Return the (X, Y) coordinate for the center point of the cell that contains the specified text.  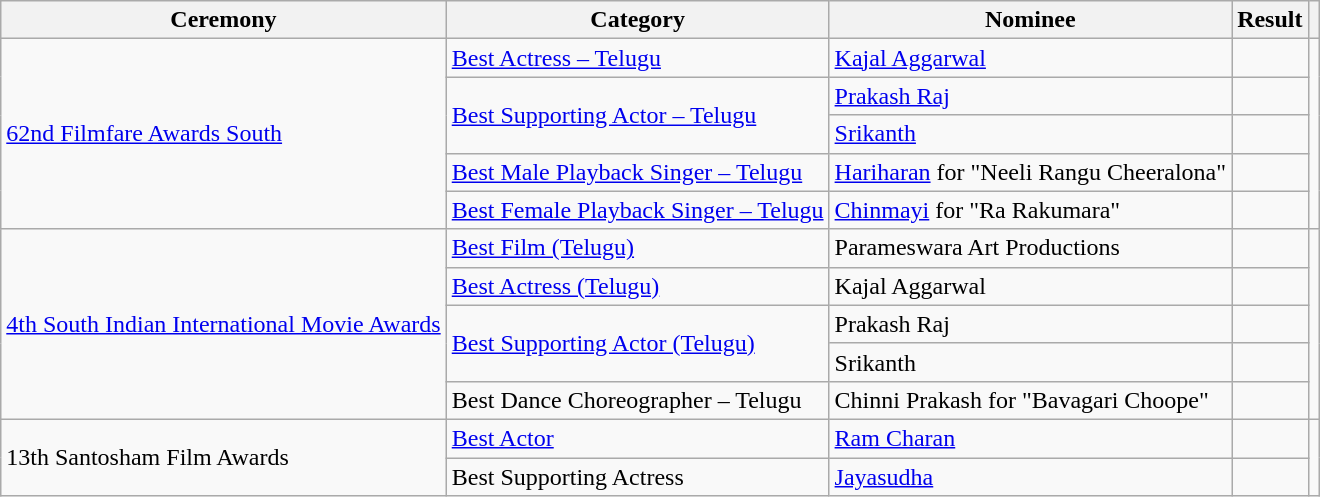
Chinmayi for "Ra Rakumara" (1030, 210)
Best Male Playback Singer – Telugu (638, 172)
Best Female Playback Singer – Telugu (638, 210)
Best Film (Telugu) (638, 248)
Best Supporting Actor (Telugu) (638, 343)
Chinni Prakash for "Bavagari Choope" (1030, 400)
Best Actor (638, 438)
Hariharan for "Neeli Rangu Cheeralona" (1030, 172)
13th Santosham Film Awards (224, 457)
Result (1270, 20)
Best Supporting Actress (638, 477)
Best Dance Choreographer – Telugu (638, 400)
Ram Charan (1030, 438)
Nominee (1030, 20)
4th South Indian International Movie Awards (224, 324)
Best Actress (Telugu) (638, 286)
Category (638, 20)
Best Supporting Actor – Telugu (638, 115)
Ceremony (224, 20)
Parameswara Art Productions (1030, 248)
Jayasudha (1030, 477)
Best Actress – Telugu (638, 58)
62nd Filmfare Awards South (224, 134)
